Locate the cell with the specified text and output its (x, y) center coordinate. 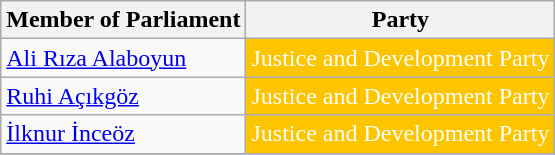
Ruhi Açıkgöz (124, 96)
Party (400, 20)
Member of Parliament (124, 20)
İlknur İnceöz (124, 134)
Ali Rıza Alaboyun (124, 58)
